Extract the (X, Y) coordinate from the center of the cell holding the provided text.  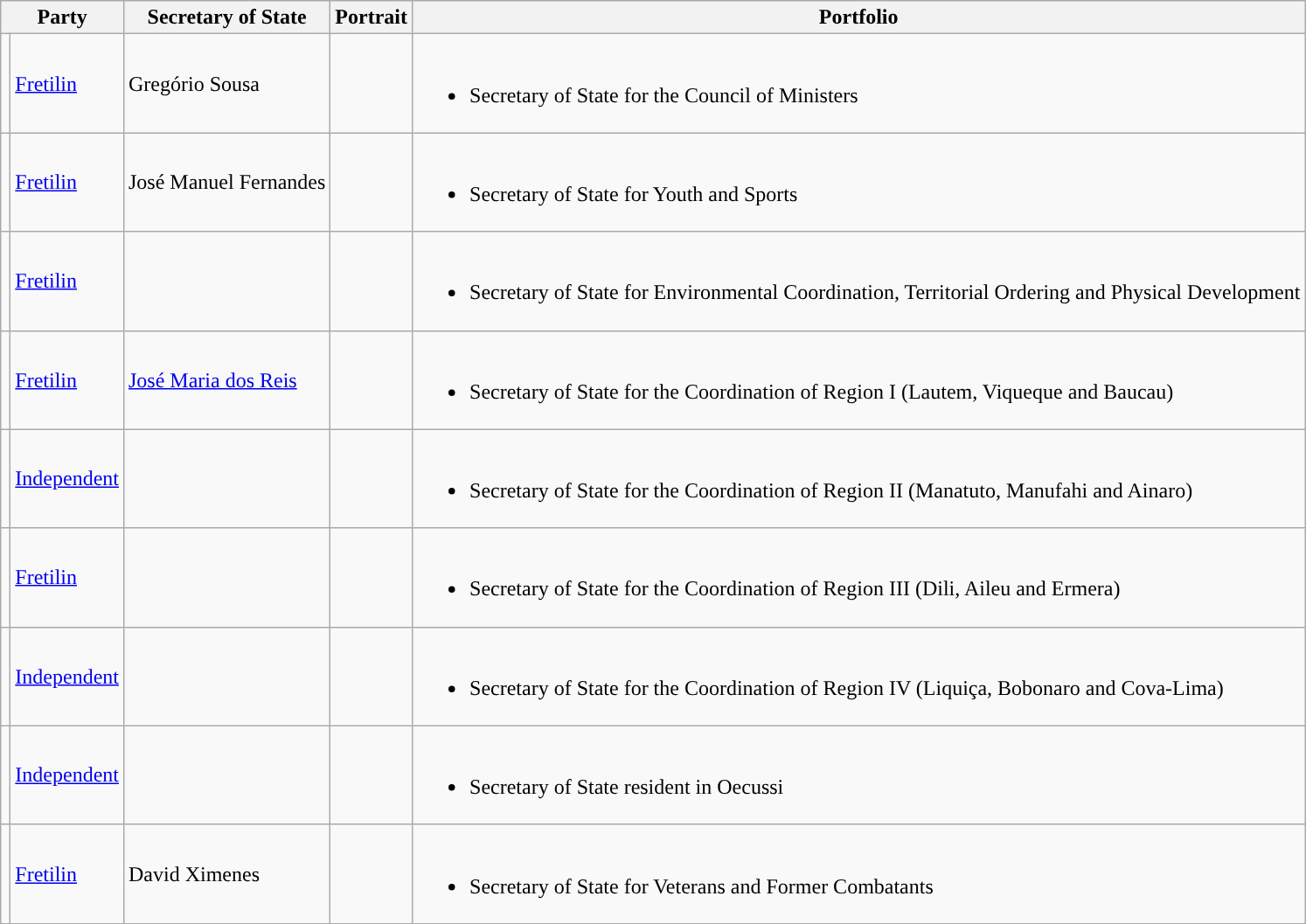
Secretary of State for the Coordination of Region II (Manatuto, Manufahi and Ainaro) (858, 479)
Secretary of State for Youth and Sports (858, 182)
Secretary of State (226, 17)
Secretary of State for Veterans and Former Combatants (858, 874)
Secretary of State for the Coordination of Region III (Dili, Aileu and Ermera) (858, 577)
Secretary of State resident in Oecussi (858, 775)
Portrait (372, 17)
Gregório Sousa (226, 84)
David Ximenes (226, 874)
Secretary of State for Environmental Coordination, Territorial Ordering and Physical Development (858, 281)
Party (63, 17)
Secretary of State for the Council of Ministers (858, 84)
Secretary of State for the Coordination of Region IV (Liquiça, Bobonaro and Cova-Lima) (858, 677)
José Manuel Fernandes (226, 182)
José Maria dos Reis (226, 379)
Portfolio (858, 17)
Secretary of State for the Coordination of Region I (Lautem, Viqueque and Baucau) (858, 379)
